Provide the [X, Y] coordinate of the cell's center where the given text is located.  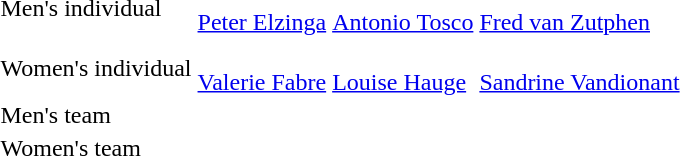
Valerie Fabre [262, 68]
Louise Hauge [403, 68]
